For the text-containing cell, return its midpoint in [x, y] coordinate format. 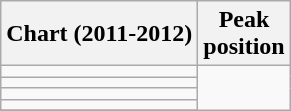
Peakposition [244, 34]
Chart (2011-2012) [100, 34]
